Pinpoint the cell where the given text exists, returning its (x, y) midpoint coordinate. 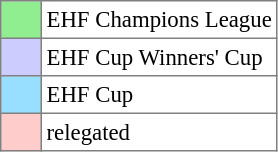
EHF Cup Winners' Cup (159, 57)
relegated (159, 132)
EHF Cup (159, 95)
EHF Champions League (159, 20)
